Capture the cell that displays the provided text and extract its (x, y) central coordinate. 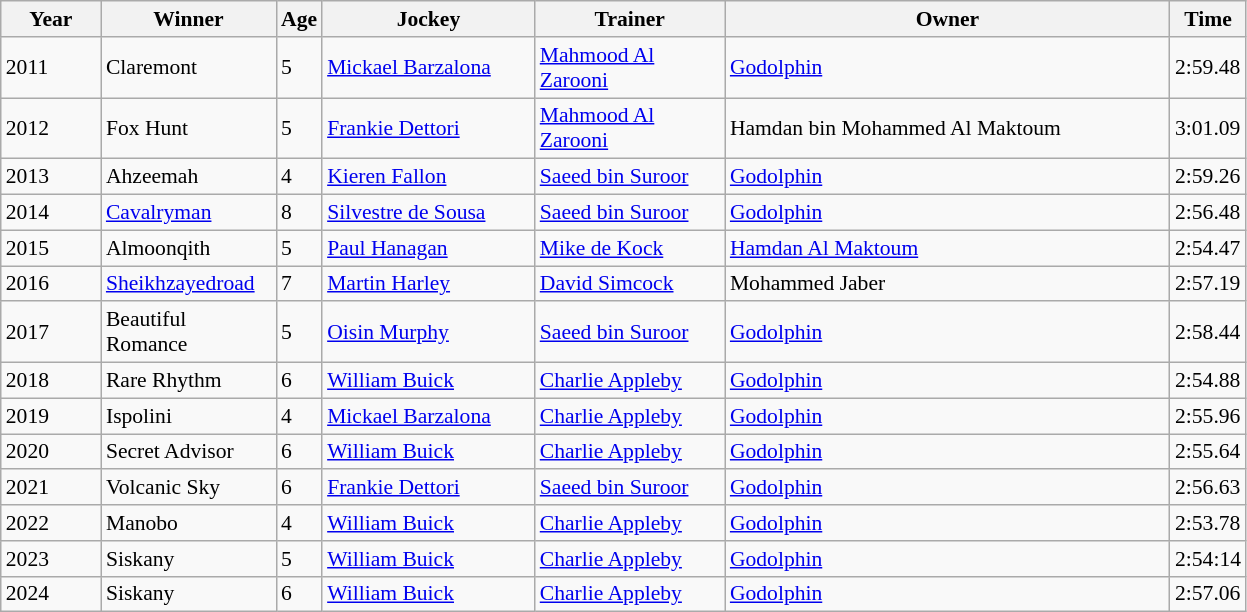
2022 (51, 523)
Almoonqith (188, 248)
2012 (51, 128)
Silvestre de Sousa (428, 213)
2024 (51, 594)
2:56.48 (1208, 213)
Winner (188, 19)
Martin Harley (428, 284)
Cavalryman (188, 213)
2021 (51, 488)
Volcanic Sky (188, 488)
Age (299, 19)
2:59.48 (1208, 68)
2019 (51, 416)
2:57.19 (1208, 284)
2:55.96 (1208, 416)
Mike de Kock (630, 248)
Claremont (188, 68)
2017 (51, 332)
2015 (51, 248)
Secret Advisor (188, 452)
7 (299, 284)
Owner (948, 19)
2:57.06 (1208, 594)
2018 (51, 381)
Paul Hanagan (428, 248)
Hamdan Al Maktoum (948, 248)
Beautiful Romance (188, 332)
Time (1208, 19)
2:54:14 (1208, 559)
Year (51, 19)
Mohammed Jaber (948, 284)
2:58.44 (1208, 332)
2016 (51, 284)
Jockey (428, 19)
2020 (51, 452)
2:54.47 (1208, 248)
2:54.88 (1208, 381)
2:53.78 (1208, 523)
Trainer (630, 19)
Hamdan bin Mohammed Al Maktoum (948, 128)
2:56.63 (1208, 488)
Oisin Murphy (428, 332)
Fox Hunt (188, 128)
Kieren Fallon (428, 177)
David Simcock (630, 284)
Sheikhzayedroad (188, 284)
2013 (51, 177)
2:59.26 (1208, 177)
Ispolini (188, 416)
2023 (51, 559)
Rare Rhythm (188, 381)
2:55.64 (1208, 452)
3:01.09 (1208, 128)
2011 (51, 68)
2014 (51, 213)
8 (299, 213)
Ahzeemah (188, 177)
Manobo (188, 523)
